Return (x, y) of the center of cell containing provided text 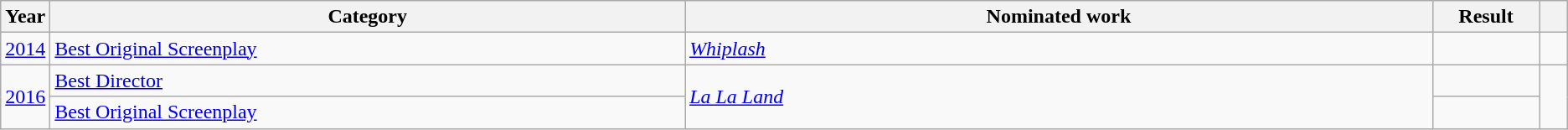
Nominated work (1059, 17)
La La Land (1059, 96)
Whiplash (1059, 49)
Result (1486, 17)
Category (368, 17)
Best Director (368, 81)
2016 (25, 96)
Year (25, 17)
2014 (25, 49)
